Provide the [x, y] coordinate of the cell's center where the given text is located.  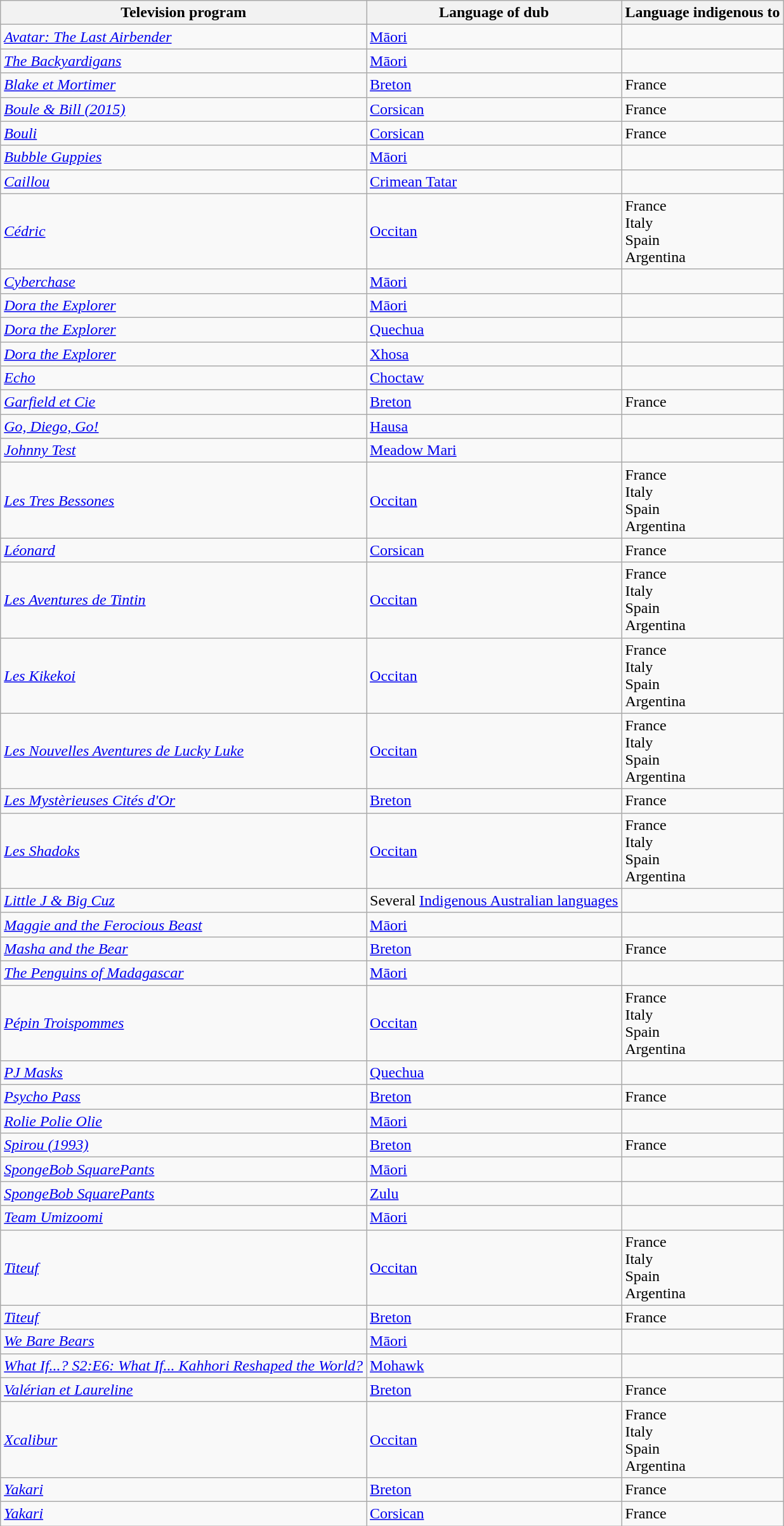
Language indigenous to [703, 13]
Les Tres Bessones [184, 500]
Spirou (1993) [184, 1145]
Masha and the Bear [184, 949]
The Penguins of Madagascar [184, 973]
Pépin Troispommes [184, 1023]
Les Aventures de Tintin [184, 600]
Echo [184, 378]
Zulu [494, 1194]
Johnny Test [184, 451]
Xhosa [494, 353]
Rolie Polie Olie [184, 1121]
Bouli [184, 133]
Hausa [494, 426]
Go, Diego, Go! [184, 426]
Psycho Pass [184, 1097]
Cédric [184, 231]
PJ Masks [184, 1073]
Blake et Mortimer [184, 85]
Little J & Big Cuz [184, 900]
Les Nouvelles Aventures de Lucky Luke [184, 751]
Team Umizoomi [184, 1218]
Xcalibur [184, 1439]
Les Mystèrieuses Cités d'Or [184, 801]
What If...? S2:E6: What If... Kahhori Reshaped the World? [184, 1365]
Crimean Tatar [494, 181]
Choctaw [494, 378]
Avatar: The Last Airbender [184, 37]
Television program [184, 13]
Mohawk [494, 1365]
Cyberchase [184, 281]
Maggie and the Ferocious Beast [184, 924]
Several Indigenous Australian languages [494, 900]
Garfield et Cie [184, 402]
Valérian et Laureline [184, 1390]
Bubble Guppies [184, 157]
Meadow Mari [494, 451]
We Bare Bears [184, 1341]
Les Kikekoi [184, 675]
Language of dub [494, 13]
Léonard [184, 550]
Caillou [184, 181]
Les Shadoks [184, 850]
The Backyardigans [184, 61]
Boule & Bill (2015) [184, 109]
